Return [X, Y] of the center of cell containing provided text 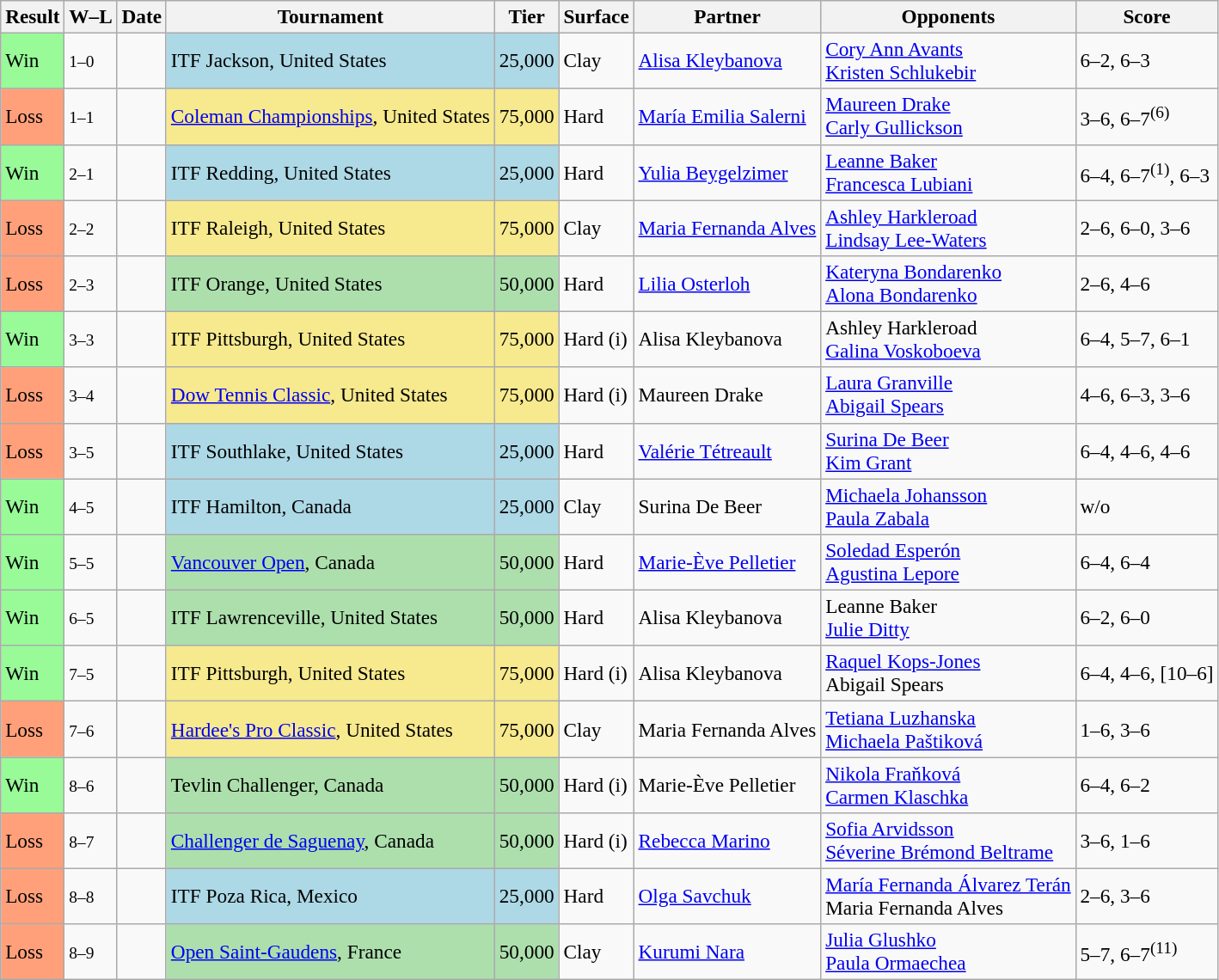
Challenger de Saguenay, Canada [330, 841]
Valérie Tétreault [727, 450]
ITF Redding, United States [330, 172]
Soledad Esperón Agustina Lepore [948, 562]
Result [33, 16]
1–0 [91, 60]
ITF Jackson, United States [330, 60]
2–3 [91, 284]
Tier [526, 16]
3–4 [91, 395]
4–5 [91, 505]
Ashley Harkleroad Lindsay Lee-Waters [948, 227]
Yulia Beygelzimer [727, 172]
Tournament [330, 16]
Surina De Beer [727, 505]
Kurumi Nara [727, 952]
Score [1147, 16]
2–2 [91, 227]
ITF Lawrenceville, United States [330, 617]
3–5 [91, 450]
Tetiana Luzhanska Michaela Paštiková [948, 729]
6–4, 4–6, 4–6 [1147, 450]
Partner [727, 16]
4–6, 6–3, 3–6 [1147, 395]
3–6, 1–6 [1147, 841]
Ashley Harkleroad Galina Voskoboeva [948, 339]
ITF Orange, United States [330, 284]
Raquel Kops-Jones Abigail Spears [948, 674]
8–7 [91, 841]
ITF Hamilton, Canada [330, 505]
6–4, 6–2 [1147, 784]
Michaela Johansson Paula Zabala [948, 505]
Maureen Drake [727, 395]
6–4, 4–6, [10–6] [1147, 674]
Date [141, 16]
3–6, 6–7(6) [1147, 117]
Surface [597, 16]
Tevlin Challenger, Canada [330, 784]
Leanne Baker Julie Ditty [948, 617]
6–2, 6–3 [1147, 60]
2–6, 4–6 [1147, 284]
5–7, 6–7(11) [1147, 952]
2–1 [91, 172]
Surina De Beer Kim Grant [948, 450]
6–5 [91, 617]
Vancouver Open, Canada [330, 562]
2–6, 3–6 [1147, 896]
7–6 [91, 729]
2–6, 6–0, 3–6 [1147, 227]
3–3 [91, 339]
Lilia Osterloh [727, 284]
W–L [91, 16]
ITF Raleigh, United States [330, 227]
8–9 [91, 952]
Hardee's Pro Classic, United States [330, 729]
Opponents [948, 16]
ITF Poza Rica, Mexico [330, 896]
5–5 [91, 562]
1–6, 3–6 [1147, 729]
Cory Ann Avants Kristen Schlukebir [948, 60]
Sofia Arvidsson Séverine Brémond Beltrame [948, 841]
Leanne Baker Francesca Lubiani [948, 172]
ITF Southlake, United States [330, 450]
Open Saint-Gaudens, France [330, 952]
Coleman Championships, United States [330, 117]
1–1 [91, 117]
Laura Granville Abigail Spears [948, 395]
6–4, 6–4 [1147, 562]
Julia Glushko Paula Ormaechea [948, 952]
María Emilia Salerni [727, 117]
8–8 [91, 896]
6–4, 5–7, 6–1 [1147, 339]
Rebecca Marino [727, 841]
Nikola Fraňková Carmen Klaschka [948, 784]
Kateryna Bondarenko Alona Bondarenko [948, 284]
Maureen Drake Carly Gullickson [948, 117]
6–4, 6–7(1), 6–3 [1147, 172]
7–5 [91, 674]
6–2, 6–0 [1147, 617]
w/o [1147, 505]
María Fernanda Álvarez Terán Maria Fernanda Alves [948, 896]
8–6 [91, 784]
Olga Savchuk [727, 896]
Dow Tennis Classic, United States [330, 395]
